For the text-containing cell, return its midpoint in (x, y) coordinate format. 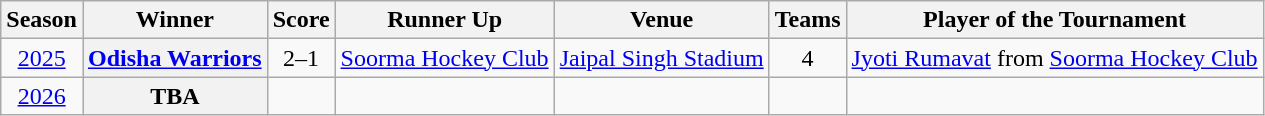
Venue (662, 20)
Winner (174, 20)
Soorma Hockey Club (444, 58)
Odisha Warriors (174, 58)
Player of the Tournament (1054, 20)
TBA (174, 96)
4 (808, 58)
Jyoti Rumavat from Soorma Hockey Club (1054, 58)
2026 (42, 96)
Teams (808, 20)
Score (301, 20)
Jaipal Singh Stadium (662, 58)
2–1 (301, 58)
Runner Up (444, 20)
Season (42, 20)
2025 (42, 58)
